Return the (x, y) coordinate for the center point of the cell that contains the specified text.  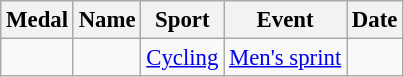
Date (375, 20)
Name (107, 20)
Event (286, 20)
Men's sprint (286, 58)
Cycling (182, 58)
Medal (38, 20)
Sport (182, 20)
